Locate the cell with the specified text and output its [x, y] center coordinate. 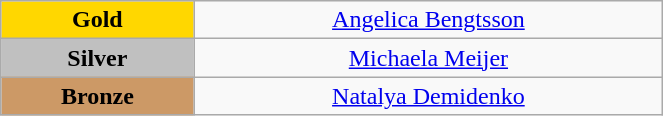
Michaela Meijer [428, 58]
Natalya Demidenko [428, 96]
Silver [98, 58]
Bronze [98, 96]
Gold [98, 20]
Angelica Bengtsson [428, 20]
